Search for the cell housing the specified text and yield its (X, Y) center coordinate. 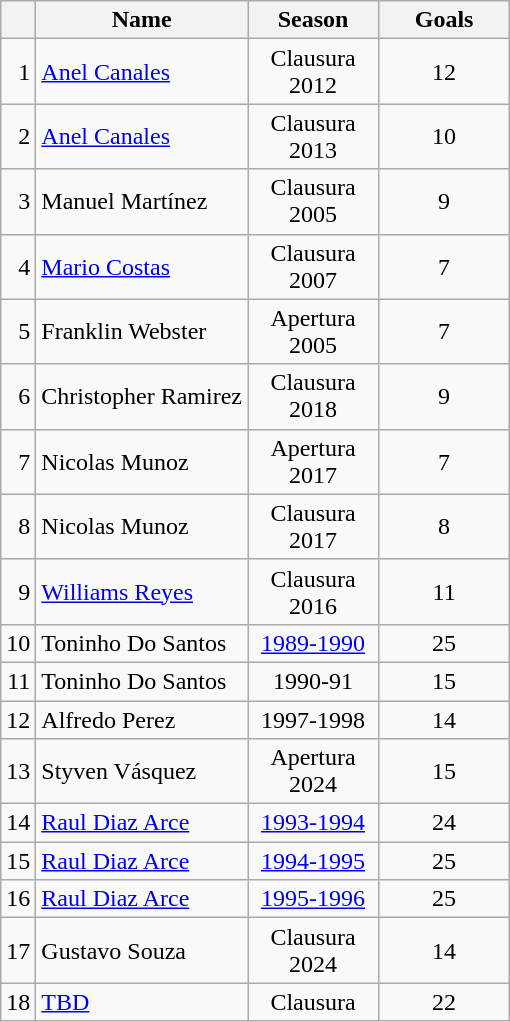
Christopher Ramirez (142, 396)
4 (18, 266)
1994-1995 (314, 861)
Clausura 2024 (314, 950)
Clausura 2017 (314, 526)
Apertura 2024 (314, 772)
Clausura (314, 1002)
1989-1990 (314, 643)
1995-1996 (314, 899)
13 (18, 772)
Clausura 2013 (314, 136)
Mario Costas (142, 266)
6 (18, 396)
Clausura 2012 (314, 72)
16 (18, 899)
Clausura 2005 (314, 202)
1993-1994 (314, 823)
3 (18, 202)
Season (314, 20)
1 (18, 72)
Apertura 2017 (314, 462)
2 (18, 136)
22 (444, 1002)
Goals (444, 20)
Clausura 2018 (314, 396)
Franklin Webster (142, 332)
Gustavo Souza (142, 950)
Clausura 2016 (314, 592)
Alfredo Perez (142, 719)
Styven Vásquez (142, 772)
Manuel Martínez (142, 202)
1990-91 (314, 681)
24 (444, 823)
Apertura 2005 (314, 332)
Clausura 2007 (314, 266)
17 (18, 950)
18 (18, 1002)
5 (18, 332)
Name (142, 20)
Williams Reyes (142, 592)
1997-1998 (314, 719)
TBD (142, 1002)
